Return the (x, y) coordinate for the center point of the cell that contains the specified text.  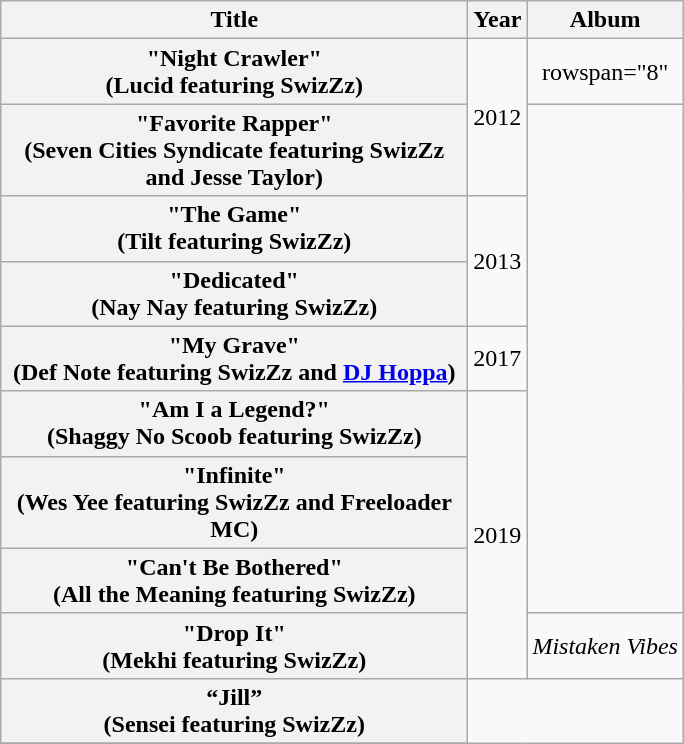
"Infinite"(Wes Yee featuring SwizZz and Freeloader MC) (234, 502)
"My Grave"(Def Note featuring SwizZz and DJ Hoppa) (234, 358)
"The Game"(Tilt featuring SwizZz) (234, 228)
2019 (498, 534)
"Am I a Legend?"(Shaggy No Scoob featuring SwizZz) (234, 424)
rowspan="8" (606, 72)
2012 (498, 118)
"Favorite Rapper"(Seven Cities Syndicate featuring SwizZz and Jesse Taylor) (234, 150)
“Jill”(Sensei featuring SwizZz) (234, 710)
Mistaken Vibes (606, 646)
"Dedicated"(Nay Nay featuring SwizZz) (234, 294)
2013 (498, 261)
Title (234, 20)
"Can't Be Bothered"(All the Meaning featuring SwizZz) (234, 580)
"Drop It"(Mekhi featuring SwizZz) (234, 646)
Year (498, 20)
Album (606, 20)
"Night Crawler"(Lucid featuring SwizZz) (234, 72)
2017 (498, 358)
